Determine the (X, Y) coordinate at the center of the cell enclosing the given text.  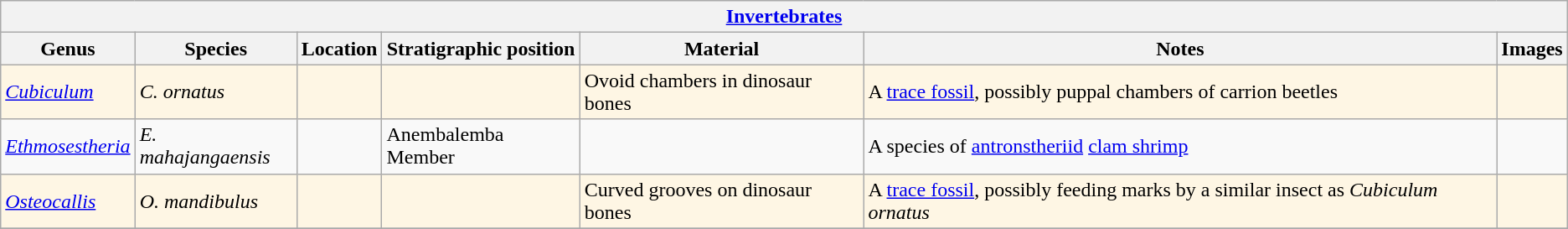
Ethmosestheria (68, 146)
Cubiculum (68, 92)
Material (722, 49)
Species (216, 49)
Ovoid chambers in dinosaur bones (722, 92)
Notes (1180, 49)
Location (339, 49)
O. mandibulus (216, 201)
C. ornatus (216, 92)
Genus (68, 49)
Anembalemba Member (481, 146)
Images (1532, 49)
A species of antronstheriid clam shrimp (1180, 146)
Curved grooves on dinosaur bones (722, 201)
A trace fossil, possibly feeding marks by a similar insect as Cubiculum ornatus (1180, 201)
Invertebrates (784, 17)
Stratigraphic position (481, 49)
A trace fossil, possibly puppal chambers of carrion beetles (1180, 92)
E. mahajangaensis (216, 146)
Osteocallis (68, 201)
